For the text-containing cell, return its midpoint in [X, Y] coordinate format. 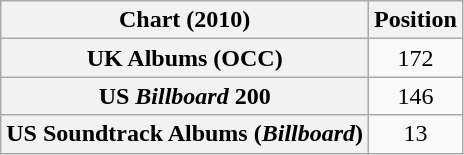
13 [416, 134]
Chart (2010) [185, 20]
Position [416, 20]
UK Albums (OCC) [185, 58]
146 [416, 96]
US Soundtrack Albums (Billboard) [185, 134]
172 [416, 58]
US Billboard 200 [185, 96]
